Scan for the cell matching the given text and deliver its (X, Y) coordinate at center. 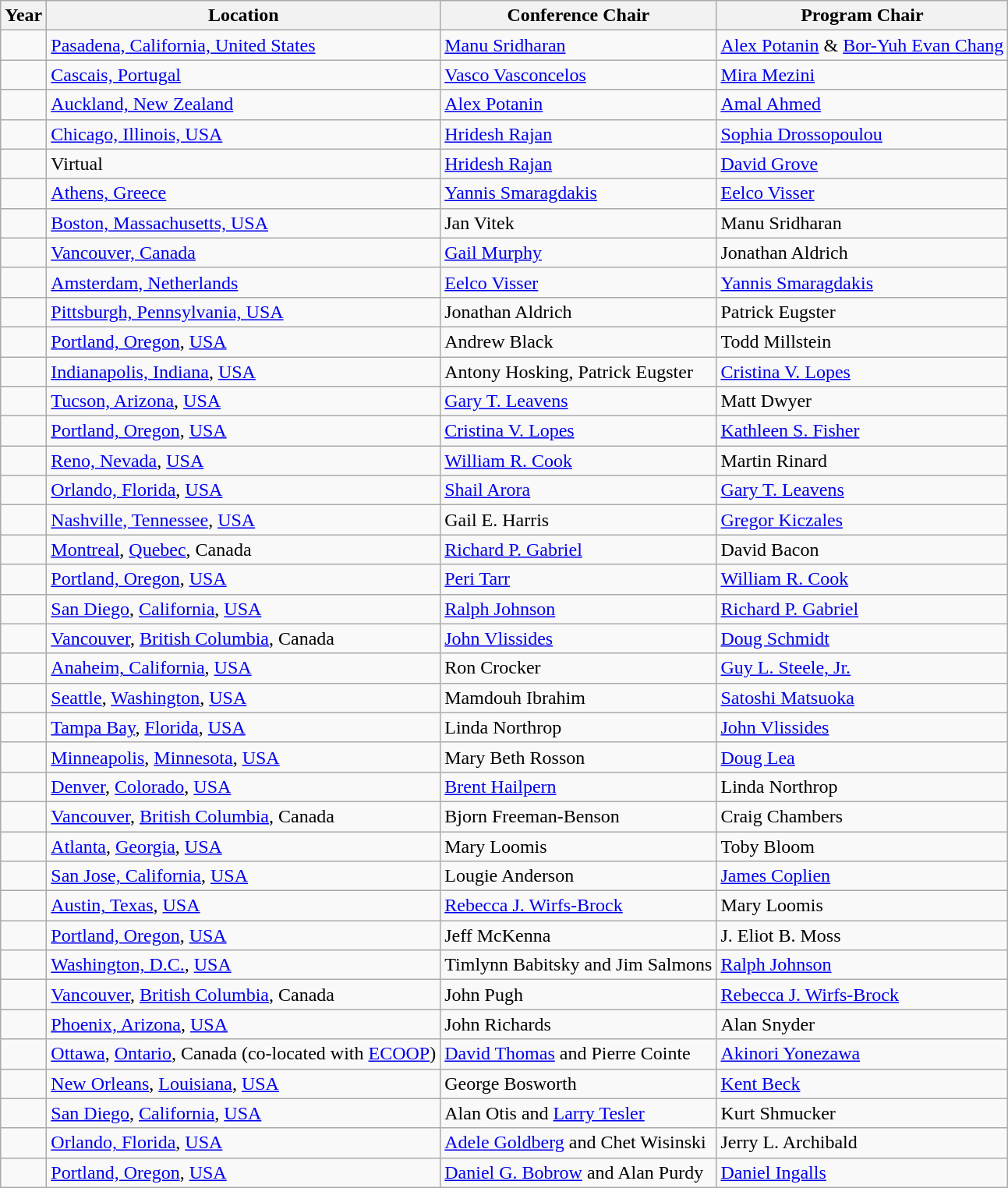
Amsterdam, Netherlands (243, 282)
Atlanta, Georgia, USA (243, 846)
Bjorn Freeman-Benson (578, 816)
Satoshi Matsuoka (862, 698)
Shail Arora (578, 490)
Program Chair (862, 16)
Pittsburgh, Pennsylvania, USA (243, 312)
San Jose, California, USA (243, 876)
Brent Hailpern (578, 787)
Peri Tarr (578, 579)
Andrew Black (578, 341)
Jerry L. Archibald (862, 1143)
Chicago, Illinois, USA (243, 134)
Alex Potanin (578, 104)
Virtual (243, 164)
Vancouver, Canada (243, 253)
Gail Murphy (578, 253)
Vasco Vasconcelos (578, 75)
Nashville, Tennessee, USA (243, 520)
Antony Hosking, Patrick Eugster (578, 372)
Alan Snyder (862, 1024)
Patrick Eugster (862, 312)
Mamdouh Ibrahim (578, 698)
Gregor Kiczales (862, 520)
Adele Goldberg and Chet Wisinski (578, 1143)
Mary Beth Rosson (578, 757)
Doug Lea (862, 757)
Phoenix, Arizona, USA (243, 1024)
J. Eliot B. Moss (862, 935)
Ron Crocker (578, 668)
John Richards (578, 1024)
Matt Dwyer (862, 401)
Sophia Drossopoulou (862, 134)
Conference Chair (578, 16)
David Grove (862, 164)
Tampa Bay, Florida, USA (243, 727)
Washington, D.C., USA (243, 965)
David Bacon (862, 550)
Reno, Nevada, USA (243, 461)
Timlynn Babitsky and Jim Salmons (578, 965)
Kent Beck (862, 1084)
Tucson, Arizona, USA (243, 401)
Kathleen S. Fisher (862, 431)
Martin Rinard (862, 461)
John Pugh (578, 995)
Anaheim, California, USA (243, 668)
Alex Potanin & Bor-Yuh Evan Chang (862, 45)
Indianapolis, Indiana, USA (243, 372)
Gail E. Harris (578, 520)
Boston, Massachusetts, USA (243, 223)
Kurt Shmucker (862, 1113)
Montreal, Quebec, Canada (243, 550)
Ottawa, Ontario, Canada (co-located with ECOOP) (243, 1054)
Guy L. Steele, Jr. (862, 668)
Denver, Colorado, USA (243, 787)
Seattle, Washington, USA (243, 698)
Toby Bloom (862, 846)
Akinori Yonezawa (862, 1054)
Pasadena, California, United States (243, 45)
Amal Ahmed (862, 104)
Location (243, 16)
New Orleans, Louisiana, USA (243, 1084)
Craig Chambers (862, 816)
Daniel Ingalls (862, 1172)
Athens, Greece (243, 193)
Doug Schmidt (862, 638)
Todd Millstein (862, 341)
Jeff McKenna (578, 935)
Minneapolis, Minnesota, USA (243, 757)
George Bosworth (578, 1084)
David Thomas and Pierre Cointe (578, 1054)
Alan Otis and Larry Tesler (578, 1113)
Austin, Texas, USA (243, 906)
Mira Mezini (862, 75)
James Coplien (862, 876)
Jan Vitek (578, 223)
Year (23, 16)
Cascais, Portugal (243, 75)
Daniel G. Bobrow and Alan Purdy (578, 1172)
Auckland, New Zealand (243, 104)
Lougie Anderson (578, 876)
